Identify which cell holds the provided text, then report its [x, y] central coordinate. 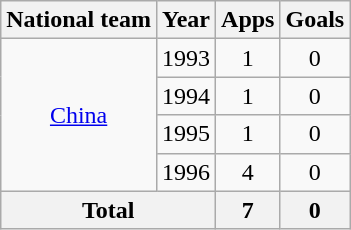
Total [108, 210]
Apps [248, 20]
Goals [315, 20]
China [79, 115]
National team [79, 20]
1994 [186, 96]
7 [248, 210]
4 [248, 172]
1995 [186, 134]
1996 [186, 172]
Year [186, 20]
1993 [186, 58]
